Search for the cell housing the specified text and yield its (x, y) center coordinate. 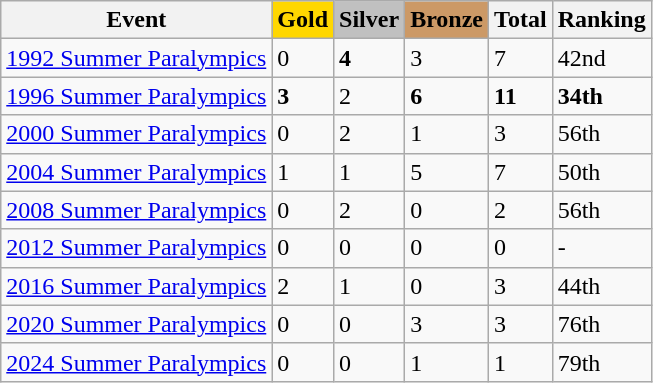
11 (521, 96)
76th (602, 324)
79th (602, 362)
2008 Summer Paralympics (136, 210)
1992 Summer Paralympics (136, 58)
1996 Summer Paralympics (136, 96)
2012 Summer Paralympics (136, 248)
44th (602, 286)
2020 Summer Paralympics (136, 324)
5 (447, 172)
50th (602, 172)
Silver (370, 20)
6 (447, 96)
Gold (303, 20)
2016 Summer Paralympics (136, 286)
2004 Summer Paralympics (136, 172)
2024 Summer Paralympics (136, 362)
42nd (602, 58)
Event (136, 20)
- (602, 248)
Ranking (602, 20)
Bronze (447, 20)
Total (521, 20)
2000 Summer Paralympics (136, 134)
34th (602, 96)
4 (370, 58)
